For the text-containing cell, return its midpoint in (X, Y) coordinate format. 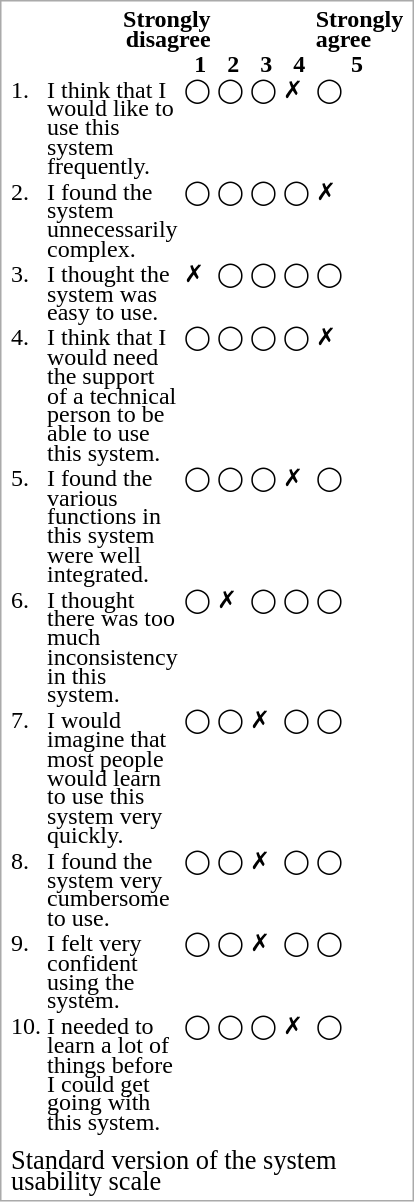
Stronglyagree (360, 30)
Standard version of the system usability scale (201, 1165)
I needed to learn a lot of things before I could get going with this system. (112, 1075)
2. (26, 221)
6. (26, 648)
10. (26, 1075)
4. (26, 396)
4 (296, 65)
I felt very confident using the system. (112, 973)
I found the various functions in this system were well integrated. (112, 527)
I would imagine that most people would learn to use this system very quickly. (112, 778)
5 (354, 65)
9. (26, 973)
5. (26, 527)
3. (26, 294)
7. (26, 778)
I think that I would like to use this system frequently. (112, 128)
3 (263, 65)
I thought there was too much inconsistency in this system. (112, 648)
Stronglydisagree (110, 30)
1. (26, 128)
I found the system unnecessarily complex. (112, 221)
1 (197, 65)
I found the system very cumbersome to use. (112, 890)
2 (230, 65)
I thought the system was easy to use. (112, 294)
8. (26, 890)
I think that I would need the support of a technical person to be able to use this system. (112, 396)
